Search for the cell housing the specified text and yield its (x, y) center coordinate. 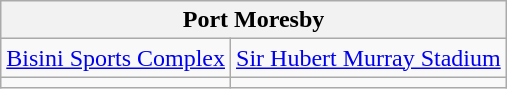
Bisini Sports Complex (116, 58)
Sir Hubert Murray Stadium (369, 58)
Port Moresby (254, 20)
